Find where the given text appears and provide that cell's center as [x, y] coordinate. 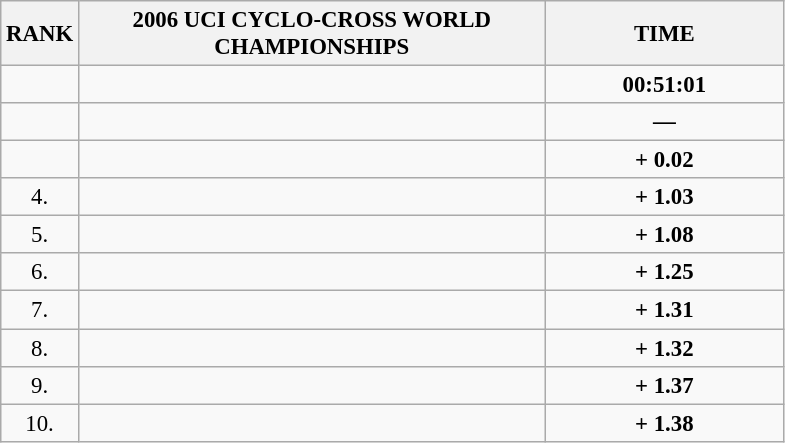
+ 1.31 [664, 310]
00:51:01 [664, 85]
+ 1.38 [664, 423]
+ 0.02 [664, 160]
2006 UCI CYCLO-CROSS WORLD CHAMPIONSHIPS [312, 34]
+ 1.25 [664, 273]
9. [40, 385]
4. [40, 197]
6. [40, 273]
7. [40, 310]
TIME [664, 34]
+ 1.37 [664, 385]
+ 1.08 [664, 235]
+ 1.03 [664, 197]
8. [40, 348]
10. [40, 423]
+ 1.32 [664, 348]
RANK [40, 34]
— [664, 122]
5. [40, 235]
